Identify which cell holds the provided text, then report its (X, Y) central coordinate. 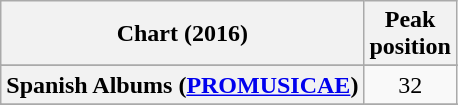
32 (410, 85)
Spanish Albums (PROMUSICAE) (182, 85)
Chart (2016) (182, 34)
Peak position (410, 34)
